Pinpoint the cell where the given text exists, returning its (X, Y) midpoint coordinate. 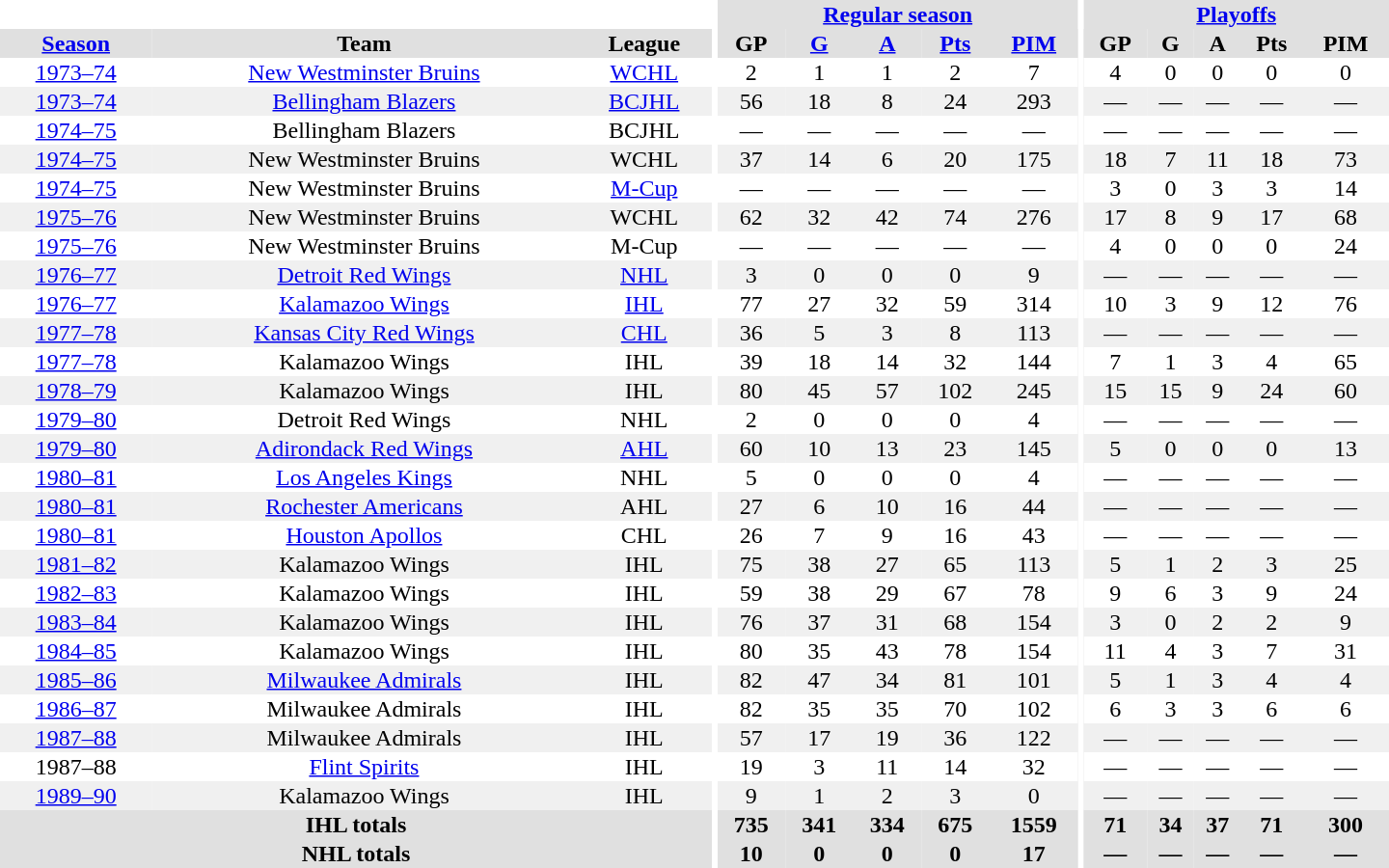
20 (955, 159)
1981–82 (75, 564)
NHL totals (356, 854)
300 (1346, 825)
29 (887, 593)
56 (750, 101)
1985–86 (75, 680)
67 (955, 593)
44 (1034, 506)
45 (820, 391)
675 (955, 825)
144 (1034, 362)
42 (887, 217)
12 (1271, 304)
Playoffs (1237, 14)
314 (1034, 304)
293 (1034, 101)
334 (887, 825)
74 (955, 217)
245 (1034, 391)
175 (1034, 159)
62 (750, 217)
26 (750, 535)
1978–79 (75, 391)
1559 (1034, 825)
1982–83 (75, 593)
47 (820, 680)
Adirondack Red Wings (364, 448)
Los Angeles Kings (364, 477)
39 (750, 362)
735 (750, 825)
Flint Spirits (364, 767)
101 (1034, 680)
Rochester Americans (364, 506)
73 (1346, 159)
1986–87 (75, 709)
Regular season (897, 14)
122 (1034, 738)
276 (1034, 217)
IHL totals (356, 825)
70 (955, 709)
Team (364, 43)
1989–90 (75, 796)
145 (1034, 448)
341 (820, 825)
23 (955, 448)
Kansas City Red Wings (364, 333)
75 (750, 564)
League (644, 43)
Houston Apollos (364, 535)
81 (955, 680)
1984–85 (75, 651)
1983–84 (75, 622)
Season (75, 43)
25 (1346, 564)
77 (750, 304)
